Pinpoint the cell where the given text exists, returning its [X, Y] midpoint coordinate. 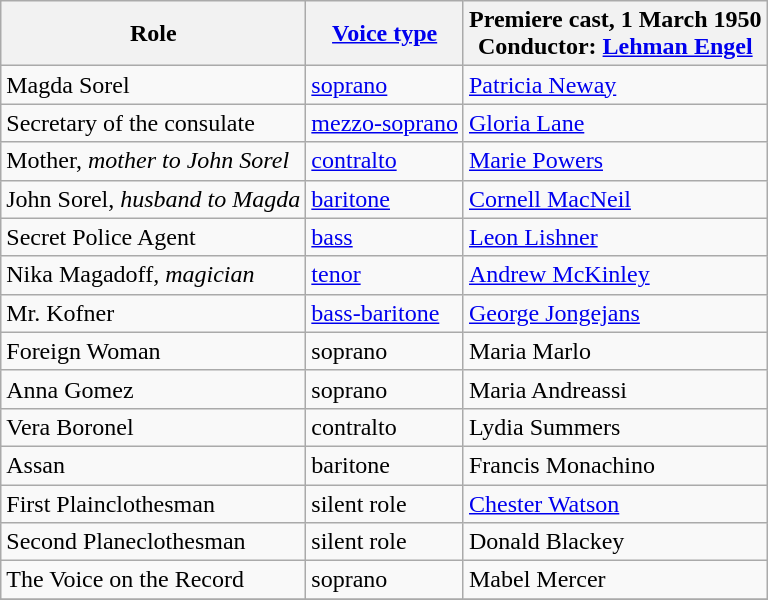
Maria Marlo [615, 351]
Cornell MacNeil [615, 199]
Francis Monachino [615, 465]
Nika Magadoff, magician [154, 275]
Patricia Neway [615, 85]
John Sorel, husband to Magda [154, 199]
Role [154, 34]
First Plainclothesman [154, 503]
Assan [154, 465]
Chester Watson [615, 503]
Leon Lishner [615, 237]
Lydia Summers [615, 427]
Mabel Mercer [615, 580]
George Jongejans [615, 313]
Donald Blackey [615, 542]
Gloria Lane [615, 123]
Mr. Kofner [154, 313]
Premiere cast, 1 March 1950Conductor: Lehman Engel [615, 34]
Second Planeclothesman [154, 542]
Marie Powers [615, 161]
Secret Police Agent [154, 237]
Foreign Woman [154, 351]
Voice type [385, 34]
Maria Andreassi [615, 389]
Andrew McKinley [615, 275]
tenor [385, 275]
Mother, mother to John Sorel [154, 161]
Secretary of the consulate [154, 123]
Anna Gomez [154, 389]
The Voice on the Record [154, 580]
bass [385, 237]
Vera Boronel [154, 427]
bass-baritone [385, 313]
Magda Sorel [154, 85]
mezzo-soprano [385, 123]
